Return the (x, y) coordinate for the center point of the cell that contains the specified text.  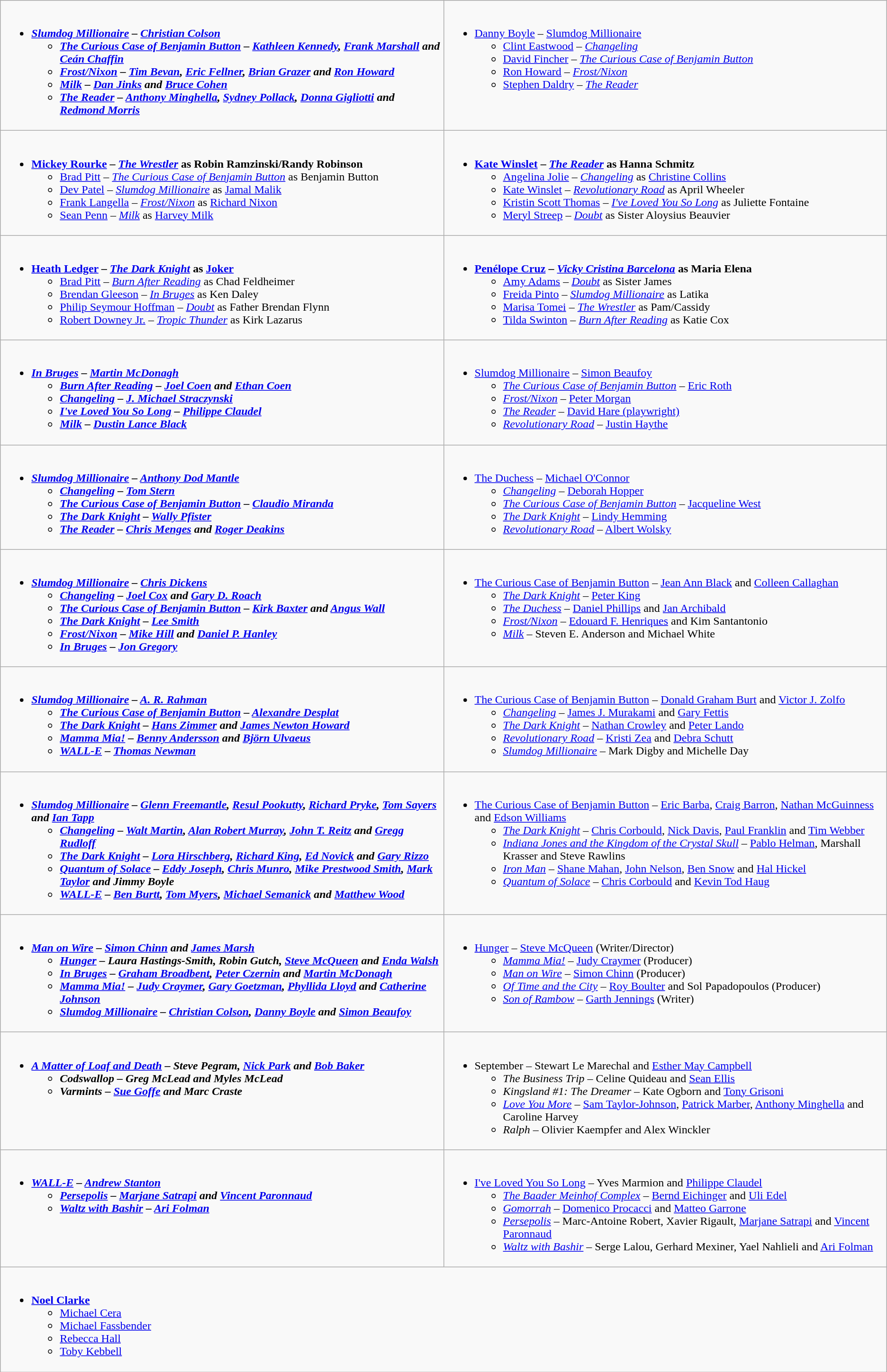
WALL-E – Andrew StantonPersepolis – Marjane Satrapi and Vincent ParonnaudWaltz with Bashir – Ari Folman (222, 1208)
A Matter of Loaf and Death – Steve Pegram, Nick Park and Bob BakerCodswallop – Greg McLead and Myles McLeadVarmints – Sue Goffe and Marc Craste (222, 1091)
Noel ClarkeMichael CeraMichael FassbenderRebecca HallToby Kebbell (443, 1319)
